Find where the given text appears and provide that cell's center as (X, Y) coordinate. 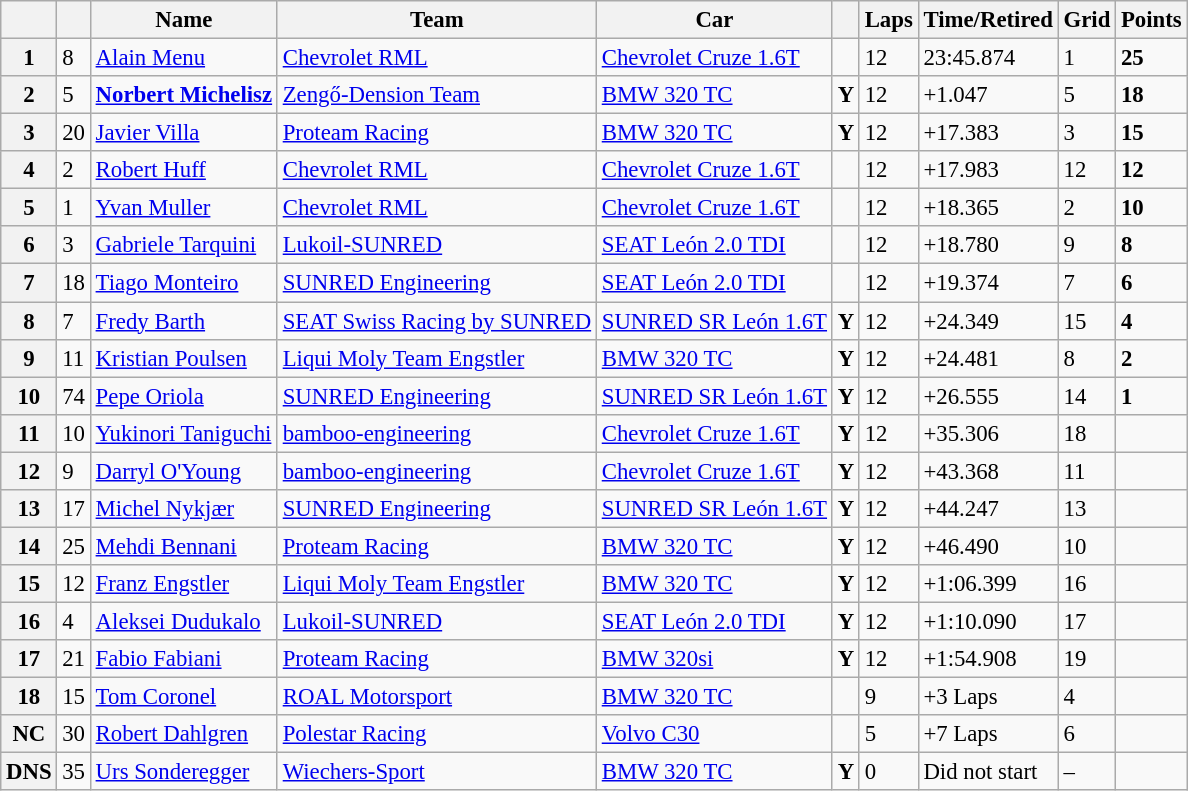
0 (888, 772)
Yvan Muller (184, 208)
+1.047 (988, 95)
21 (74, 659)
Robert Dahlgren (184, 734)
Franz Engstler (184, 584)
+24.481 (988, 358)
+17.983 (988, 170)
+18.365 (988, 208)
Laps (888, 20)
+46.490 (988, 546)
DNS (29, 772)
+18.780 (988, 245)
Car (714, 20)
SEAT Swiss Racing by SUNRED (436, 321)
35 (74, 772)
Points (1152, 20)
+1:10.090 (988, 621)
+3 Laps (988, 697)
Norbert Michelisz (184, 95)
20 (74, 133)
Tom Coronel (184, 697)
Michel Nykjær (184, 509)
Zengő-Dension Team (436, 95)
23:45.874 (988, 58)
Team (436, 20)
+44.247 (988, 509)
Tiago Monteiro (184, 283)
Darryl O'Young (184, 471)
+1:06.399 (988, 584)
+17.383 (988, 133)
BMW 320si (714, 659)
30 (74, 734)
Alain Menu (184, 58)
+43.368 (988, 471)
Kristian Poulsen (184, 358)
Time/Retired (988, 20)
Did not start (988, 772)
Fredy Barth (184, 321)
Urs Sonderegger (184, 772)
Pepe Oriola (184, 396)
74 (74, 396)
Name (184, 20)
NC (29, 734)
Javier Villa (184, 133)
+26.555 (988, 396)
+7 Laps (988, 734)
Aleksei Dudukalo (184, 621)
Wiechers-Sport (436, 772)
ROAL Motorsport (436, 697)
– (1086, 772)
+19.374 (988, 283)
Grid (1086, 20)
Robert Huff (184, 170)
Fabio Fabiani (184, 659)
+1:54.908 (988, 659)
Mehdi Bennani (184, 546)
Yukinori Taniguchi (184, 433)
Polestar Racing (436, 734)
19 (1086, 659)
Volvo C30 (714, 734)
+24.349 (988, 321)
+35.306 (988, 433)
Gabriele Tarquini (184, 245)
